Extract the [x, y] coordinate from the center of the cell holding the provided text.  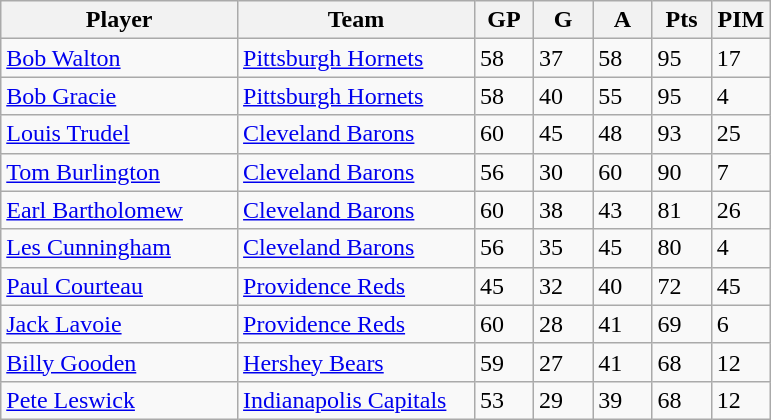
30 [564, 172]
80 [682, 248]
GP [504, 20]
25 [740, 134]
26 [740, 210]
Pete Leswick [120, 400]
69 [682, 324]
Team [356, 20]
Earl Bartholomew [120, 210]
Paul Courteau [120, 286]
Player [120, 20]
6 [740, 324]
81 [682, 210]
48 [622, 134]
27 [564, 362]
Pts [682, 20]
Tom Burlington [120, 172]
59 [504, 362]
G [564, 20]
PIM [740, 20]
Les Cunningham [120, 248]
38 [564, 210]
7 [740, 172]
Louis Trudel [120, 134]
Hershey Bears [356, 362]
72 [682, 286]
53 [504, 400]
29 [564, 400]
93 [682, 134]
32 [564, 286]
43 [622, 210]
17 [740, 58]
35 [564, 248]
Jack Lavoie [120, 324]
Billy Gooden [120, 362]
Bob Walton [120, 58]
Indianapolis Capitals [356, 400]
55 [622, 96]
90 [682, 172]
37 [564, 58]
A [622, 20]
28 [564, 324]
Bob Gracie [120, 96]
39 [622, 400]
